Identify which cell holds the provided text, then report its (X, Y) central coordinate. 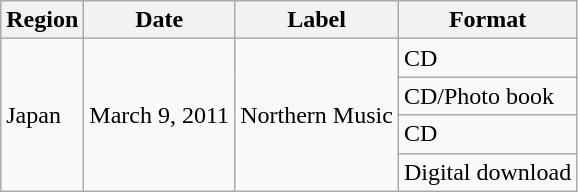
Label (317, 20)
Format (487, 20)
CD/Photo book (487, 96)
Date (160, 20)
Japan (42, 115)
Region (42, 20)
Northern Music (317, 115)
March 9, 2011 (160, 115)
Digital download (487, 172)
